For the text-containing cell, return its midpoint in (X, Y) coordinate format. 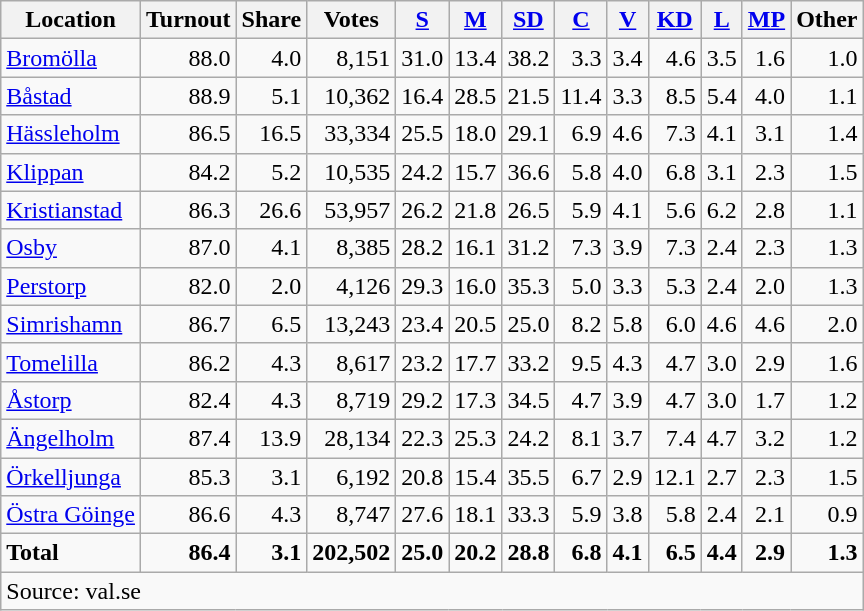
85.3 (188, 477)
86.4 (188, 553)
3.7 (628, 438)
5.1 (272, 96)
33,334 (352, 134)
6.0 (674, 324)
4,126 (352, 286)
82.4 (188, 400)
2.1 (766, 515)
13.4 (476, 58)
2.7 (722, 477)
Simrishamn (71, 324)
86.6 (188, 515)
3.5 (722, 58)
16.4 (422, 96)
Source: val.se (432, 591)
202,502 (352, 553)
Perstorp (71, 286)
Osby (71, 248)
Total (71, 553)
86.2 (188, 362)
Turnout (188, 20)
21.8 (476, 210)
2.8 (766, 210)
8,151 (352, 58)
8.1 (581, 438)
Örkelljunga (71, 477)
88.0 (188, 58)
Ängelholm (71, 438)
5.0 (581, 286)
Votes (352, 20)
33.2 (528, 362)
31.0 (422, 58)
8,747 (352, 515)
26.2 (422, 210)
29.3 (422, 286)
S (422, 20)
Share (272, 20)
1.7 (766, 400)
17.3 (476, 400)
18.0 (476, 134)
5.2 (272, 172)
8,617 (352, 362)
5.4 (722, 96)
26.6 (272, 210)
20.2 (476, 553)
86.7 (188, 324)
84.2 (188, 172)
28.8 (528, 553)
16.1 (476, 248)
5.3 (674, 286)
8.2 (581, 324)
L (722, 20)
15.4 (476, 477)
38.2 (528, 58)
V (628, 20)
KD (674, 20)
21.5 (528, 96)
33.3 (528, 515)
25.3 (476, 438)
29.2 (422, 400)
36.6 (528, 172)
29.1 (528, 134)
20.5 (476, 324)
3.2 (766, 438)
5.6 (674, 210)
Location (71, 20)
6,192 (352, 477)
3.8 (628, 515)
28.5 (476, 96)
Hässleholm (71, 134)
Östra Göinge (71, 515)
28,134 (352, 438)
35.3 (528, 286)
82.0 (188, 286)
17.7 (476, 362)
22.3 (422, 438)
12.1 (674, 477)
Bromölla (71, 58)
Kristianstad (71, 210)
4.4 (722, 553)
Klippan (71, 172)
10,535 (352, 172)
7.4 (674, 438)
27.6 (422, 515)
87.4 (188, 438)
0.9 (827, 515)
MP (766, 20)
15.7 (476, 172)
6.2 (722, 210)
3.4 (628, 58)
23.2 (422, 362)
Tomelilla (71, 362)
86.3 (188, 210)
8,385 (352, 248)
M (476, 20)
1.4 (827, 134)
28.2 (422, 248)
10,362 (352, 96)
8.5 (674, 96)
34.5 (528, 400)
25.5 (422, 134)
16.5 (272, 134)
6.7 (581, 477)
Båstad (71, 96)
88.9 (188, 96)
6.9 (581, 134)
16.0 (476, 286)
13.9 (272, 438)
35.5 (528, 477)
20.8 (422, 477)
26.5 (528, 210)
13,243 (352, 324)
8,719 (352, 400)
18.1 (476, 515)
1.0 (827, 58)
53,957 (352, 210)
9.5 (581, 362)
31.2 (528, 248)
87.0 (188, 248)
SD (528, 20)
Other (827, 20)
86.5 (188, 134)
23.4 (422, 324)
11.4 (581, 96)
Åstorp (71, 400)
C (581, 20)
